Determine the [X, Y] coordinate at the center of the cell enclosing the given text.  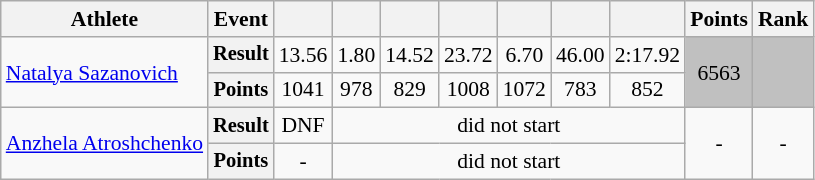
Rank [784, 19]
23.72 [468, 55]
DNF [304, 126]
1.80 [356, 55]
1008 [468, 90]
6.70 [524, 55]
829 [410, 90]
2:17.92 [648, 55]
783 [580, 90]
Event [241, 19]
6563 [719, 72]
13.56 [304, 55]
1072 [524, 90]
978 [356, 90]
1041 [304, 90]
14.52 [410, 55]
Athlete [104, 19]
46.00 [580, 55]
852 [648, 90]
Anzhela Atroshchenko [104, 144]
Natalya Sazanovich [104, 72]
